Scan for the cell matching the given text and deliver its [x, y] coordinate at center. 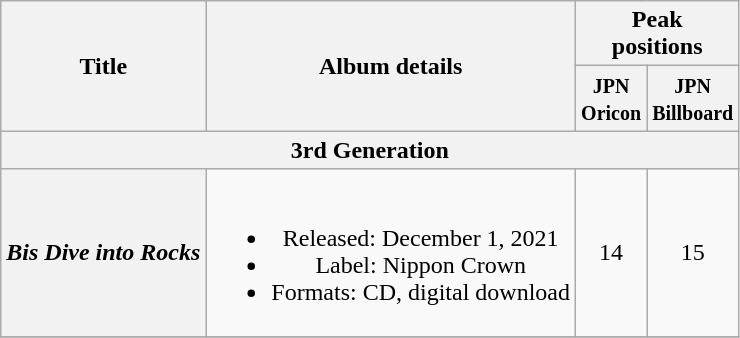
Album details [391, 66]
Peakpositions [658, 34]
Title [104, 66]
14 [612, 252]
15 [693, 252]
Released: December 1, 2021Label: Nippon CrownFormats: CD, digital download [391, 252]
3rd Generation [370, 150]
JPNOricon [612, 98]
JPNBillboard [693, 98]
Bis Dive into Rocks [104, 252]
